Find where the given text appears and provide that cell's center as [X, Y] coordinate. 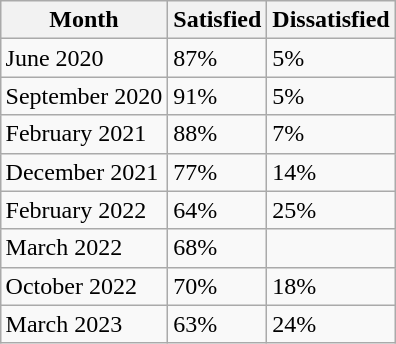
7% [331, 134]
Satisfied [218, 20]
Month [84, 20]
25% [331, 210]
March 2022 [84, 248]
14% [331, 172]
18% [331, 286]
February 2021 [84, 134]
91% [218, 96]
October 2022 [84, 286]
March 2023 [84, 324]
63% [218, 324]
68% [218, 248]
77% [218, 172]
24% [331, 324]
June 2020 [84, 58]
December 2021 [84, 172]
February 2022 [84, 210]
70% [218, 286]
September 2020 [84, 96]
87% [218, 58]
64% [218, 210]
88% [218, 134]
Dissatisfied [331, 20]
